Capture the cell that displays the provided text and extract its [X, Y] central coordinate. 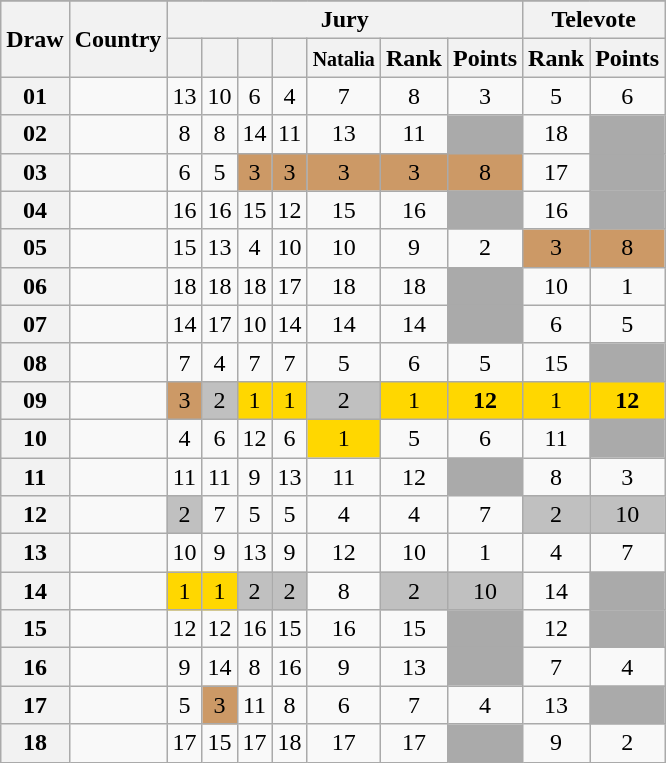
04 [35, 210]
08 [35, 362]
06 [35, 286]
01 [35, 96]
03 [35, 172]
Country [118, 39]
09 [35, 400]
Televote [594, 20]
07 [35, 324]
Jury [345, 20]
05 [35, 248]
Natalia [344, 58]
Draw [35, 39]
02 [35, 134]
